For the text-containing cell, return its midpoint in [x, y] coordinate format. 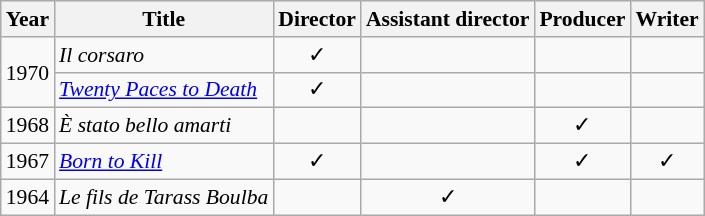
È stato bello amarti [164, 126]
1964 [28, 197]
Writer [666, 19]
1968 [28, 126]
Assistant director [448, 19]
Il corsaro [164, 55]
Producer [582, 19]
Year [28, 19]
Title [164, 19]
Le fils de Tarass Boulba [164, 197]
Born to Kill [164, 162]
1970 [28, 72]
Twenty Paces to Death [164, 90]
1967 [28, 162]
Director [317, 19]
